Find where the given text appears and provide that cell's center as (x, y) coordinate. 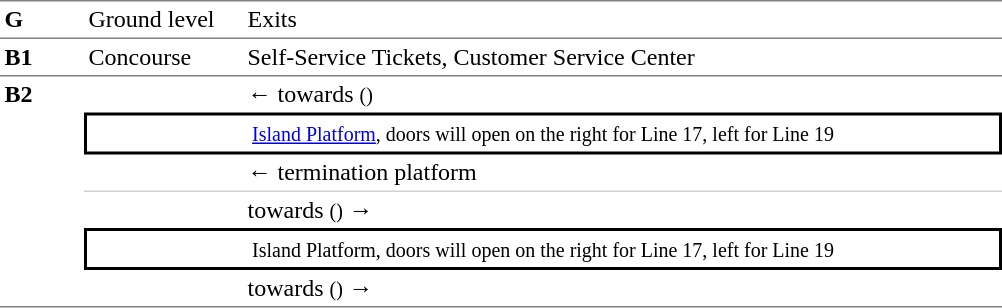
G (42, 20)
B1 (42, 58)
Concourse (164, 58)
Self-Service Tickets, Customer Service Center (622, 58)
B2 (42, 192)
← towards () (622, 94)
Exits (622, 20)
← termination platform (622, 173)
Ground level (164, 20)
